Search for the cell housing the specified text and yield its [x, y] center coordinate. 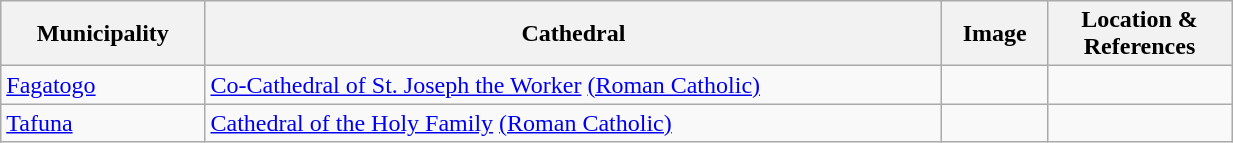
Fagatogo [103, 85]
Cathedral of the Holy Family (Roman Catholic) [574, 123]
Location & References [1139, 34]
Co-Cathedral of St. Joseph the Worker (Roman Catholic) [574, 85]
Tafuna [103, 123]
Image [995, 34]
Municipality [103, 34]
Cathedral [574, 34]
